Search for the cell housing the specified text and yield its (X, Y) center coordinate. 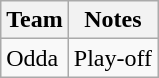
Notes (112, 20)
Play-off (112, 58)
Odda (35, 58)
Team (35, 20)
